Output the [x, y] coordinate of the center of the cell containing the given text.  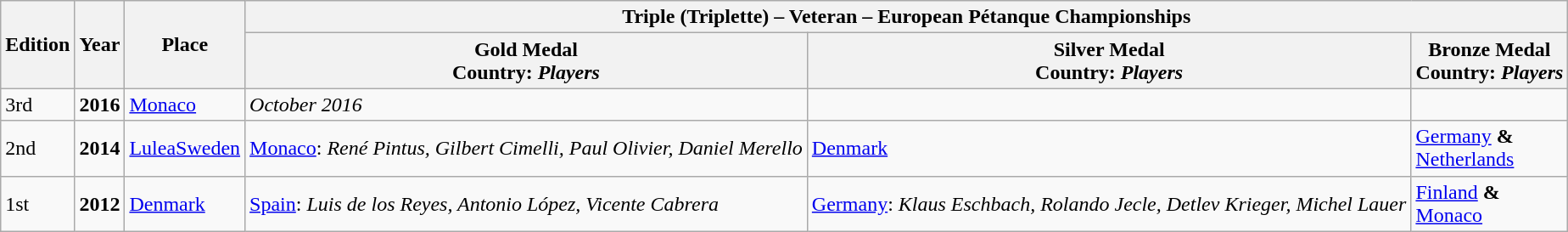
2014 [100, 148]
Spain: Luis de los Reyes, Antonio López, Vicente Cabrera [526, 204]
Silver MedalCountry: Players [1109, 61]
Triple (Triplette) – Veteran – European Pétanque Championships [906, 17]
2nd [37, 148]
1st [37, 204]
Germany: Klaus Eschbach, Rolando Jecle, Detlev Krieger, Michel Lauer [1109, 204]
Year [100, 44]
Edition [37, 44]
2012 [100, 204]
Place [185, 44]
3rd [37, 105]
Monaco: René Pintus, Gilbert Cimelli, Paul Olivier, Daniel Merello [526, 148]
Germany & Netherlands [1490, 148]
Monaco [185, 105]
Bronze MedalCountry: Players [1490, 61]
LuleaSweden [185, 148]
Finland & Monaco [1490, 204]
Gold MedalCountry: Players [526, 61]
2016 [100, 105]
October 2016 [526, 105]
